Return (X, Y) of the center of cell containing provided text 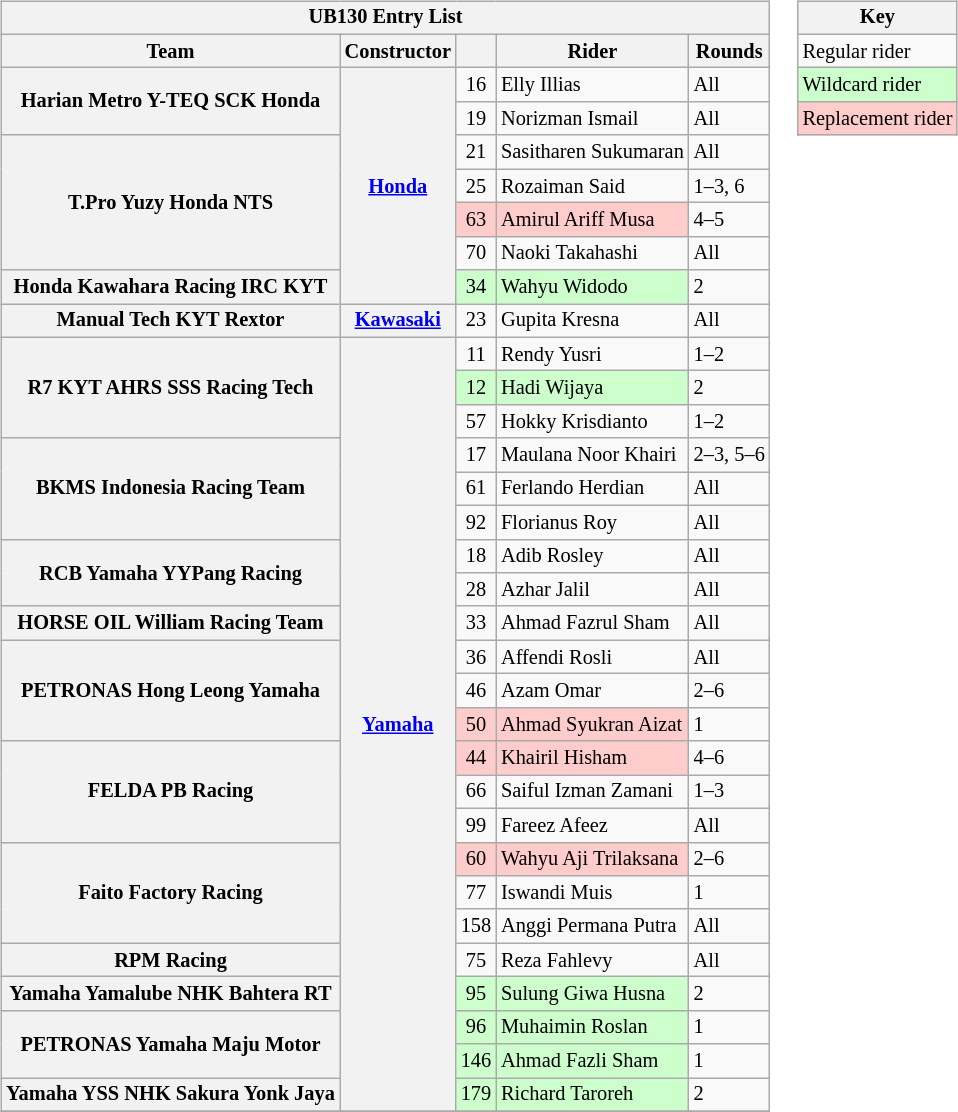
Harian Metro Y-TEQ SCK Honda (170, 102)
Azam Omar (592, 691)
Florianus Roy (592, 522)
1–3 (730, 792)
Saiful Izman Zamani (592, 792)
46 (476, 691)
Ahmad Fazrul Sham (592, 623)
Key (878, 18)
Sasitharen Sukumaran (592, 152)
Ferlando Herdian (592, 489)
92 (476, 522)
16 (476, 85)
25 (476, 186)
T.Pro Yuzy Honda NTS (170, 202)
BKMS Indonesia Racing Team (170, 488)
Constructor (398, 51)
4–6 (730, 758)
Rider (592, 51)
2–3, 5–6 (730, 455)
Gupita Kresna (592, 321)
Regular rider (878, 51)
Amirul Ariff Musa (592, 220)
12 (476, 388)
19 (476, 119)
95 (476, 994)
Yamaha YSS NHK Sakura Yonk Jaya (170, 1095)
Affendi Rosli (592, 657)
Muhaimin Roslan (592, 1027)
57 (476, 422)
36 (476, 657)
Fareez Afeez (592, 825)
Iswandi Muis (592, 893)
158 (476, 926)
Rendy Yusri (592, 354)
66 (476, 792)
R7 KYT AHRS SSS Racing Tech (170, 388)
Wahyu Widodo (592, 287)
Kawasaki (398, 321)
Replacement rider (878, 119)
21 (476, 152)
RCB Yamaha YYPang Racing (170, 572)
Naoki Takahashi (592, 253)
11 (476, 354)
33 (476, 623)
Wildcard rider (878, 85)
44 (476, 758)
Yamaha Yamalube NHK Bahtera RT (170, 994)
146 (476, 1061)
96 (476, 1027)
Ahmad Fazli Sham (592, 1061)
FELDA PB Racing (170, 792)
Faito Factory Racing (170, 892)
34 (476, 287)
23 (476, 321)
Elly Illias (592, 85)
61 (476, 489)
75 (476, 960)
Honda Kawahara Racing IRC KYT (170, 287)
Maulana Noor Khairi (592, 455)
RPM Racing (170, 960)
1–3, 6 (730, 186)
PETRONAS Yamaha Maju Motor (170, 1044)
UB130 Entry List (385, 18)
PETRONAS Hong Leong Yamaha (170, 690)
Khairil Hisham (592, 758)
Rozaiman Said (592, 186)
60 (476, 859)
Team (170, 51)
Manual Tech KYT Rextor (170, 321)
70 (476, 253)
99 (476, 825)
Hokky Krisdianto (592, 422)
Wahyu Aji Trilaksana (592, 859)
Richard Taroreh (592, 1095)
28 (476, 590)
63 (476, 220)
Reza Fahlevy (592, 960)
Azhar Jalil (592, 590)
Yamaha (398, 724)
77 (476, 893)
4–5 (730, 220)
Anggi Permana Putra (592, 926)
Sulung Giwa Husna (592, 994)
Adib Rosley (592, 556)
179 (476, 1095)
Hadi Wijaya (592, 388)
17 (476, 455)
Norizman Ismail (592, 119)
Rounds (730, 51)
50 (476, 724)
Honda (398, 186)
18 (476, 556)
HORSE OIL William Racing Team (170, 623)
Ahmad Syukran Aizat (592, 724)
